Provide the [X, Y] coordinate of the cell's center where the given text is located.  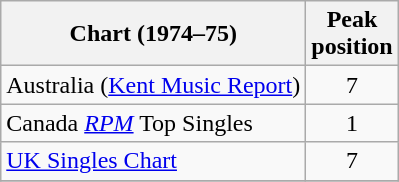
Chart (1974–75) [154, 34]
UK Singles Chart [154, 161]
Peakposition [352, 34]
1 [352, 123]
Australia (Kent Music Report) [154, 85]
Canada RPM Top Singles [154, 123]
